Return the [x, y] coordinate for the center point of the cell that contains the specified text.  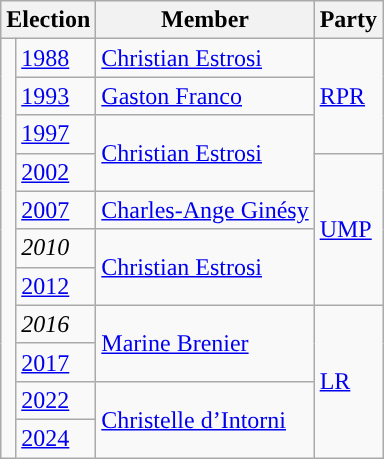
Christelle d’Intorni [205, 419]
LR [348, 381]
Member [205, 20]
Marine Brenier [205, 343]
1993 [56, 96]
1988 [56, 58]
Party [348, 20]
2007 [56, 210]
Gaston Franco [205, 96]
2017 [56, 362]
2002 [56, 172]
2024 [56, 438]
Charles-Ange Ginésy [205, 210]
UMP [348, 229]
Election [48, 20]
1997 [56, 134]
2010 [56, 248]
2022 [56, 400]
RPR [348, 96]
2012 [56, 286]
2016 [56, 324]
